Return the [X, Y] coordinate for the center point of the cell that contains the specified text.  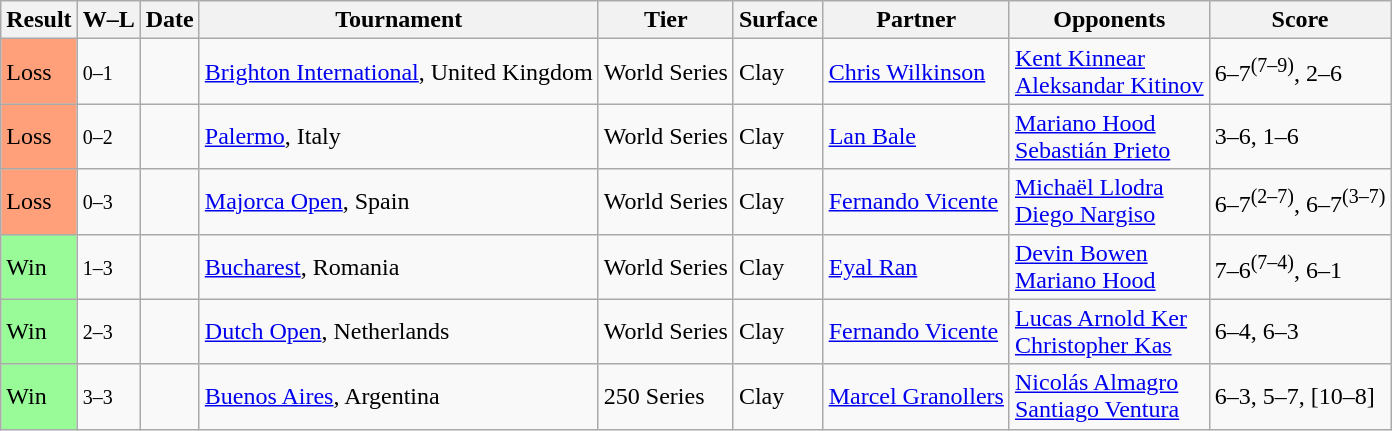
Majorca Open, Spain [398, 202]
Mariano Hood Sebastián Prieto [1109, 136]
Date [170, 20]
6–7(7–9), 2–6 [1300, 72]
Chris Wilkinson [916, 72]
3–6, 1–6 [1300, 136]
Marcel Granollers [916, 396]
Kent Kinnear Aleksandar Kitinov [1109, 72]
Buenos Aires, Argentina [398, 396]
Lan Bale [916, 136]
Devin Bowen Mariano Hood [1109, 266]
Result [39, 20]
Surface [778, 20]
0–1 [108, 72]
Tournament [398, 20]
1–3 [108, 266]
Palermo, Italy [398, 136]
Eyal Ran [916, 266]
Michaël Llodra Diego Nargiso [1109, 202]
6–7(2–7), 6–7(3–7) [1300, 202]
Lucas Arnold Ker Christopher Kas [1109, 332]
Bucharest, Romania [398, 266]
2–3 [108, 332]
3–3 [108, 396]
Dutch Open, Netherlands [398, 332]
0–3 [108, 202]
Partner [916, 20]
W–L [108, 20]
0–2 [108, 136]
Opponents [1109, 20]
250 Series [666, 396]
6–4, 6–3 [1300, 332]
7–6(7–4), 6–1 [1300, 266]
Score [1300, 20]
6–3, 5–7, [10–8] [1300, 396]
Brighton International, United Kingdom [398, 72]
Nicolás Almagro Santiago Ventura [1109, 396]
Tier [666, 20]
